From the cell containing the given text, extract its center point as [x, y] coordinate. 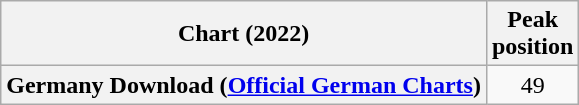
Germany Download (Official German Charts) [244, 85]
Chart (2022) [244, 34]
49 [532, 85]
Peakposition [532, 34]
